From the cell containing the given text, extract its center point as [x, y] coordinate. 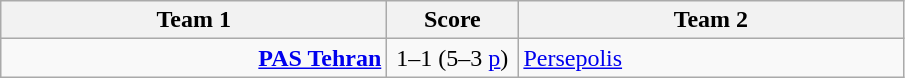
Team 2 [711, 20]
Team 1 [194, 20]
Score [452, 20]
Persepolis [711, 58]
1–1 (5–3 p) [452, 58]
PAS Tehran [194, 58]
